Return [x, y] of the center of cell containing provided text 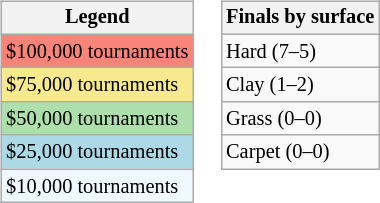
$50,000 tournaments [97, 119]
Grass (0–0) [300, 119]
Finals by surface [300, 18]
Hard (7–5) [300, 51]
$100,000 tournaments [97, 51]
Legend [97, 18]
Carpet (0–0) [300, 152]
$25,000 tournaments [97, 152]
$10,000 tournaments [97, 186]
Clay (1–2) [300, 85]
$75,000 tournaments [97, 85]
